From the cell containing the given text, extract its center point as [x, y] coordinate. 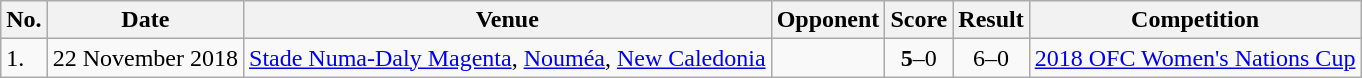
2018 OFC Women's Nations Cup [1195, 58]
22 November 2018 [145, 58]
Date [145, 20]
No. [24, 20]
5–0 [919, 58]
Competition [1195, 20]
6–0 [991, 58]
Venue [508, 20]
Score [919, 20]
Result [991, 20]
Opponent [828, 20]
1. [24, 58]
Stade Numa-Daly Magenta, Nouméa, New Caledonia [508, 58]
